Determine the [x, y] coordinate at the center of the cell enclosing the given text.  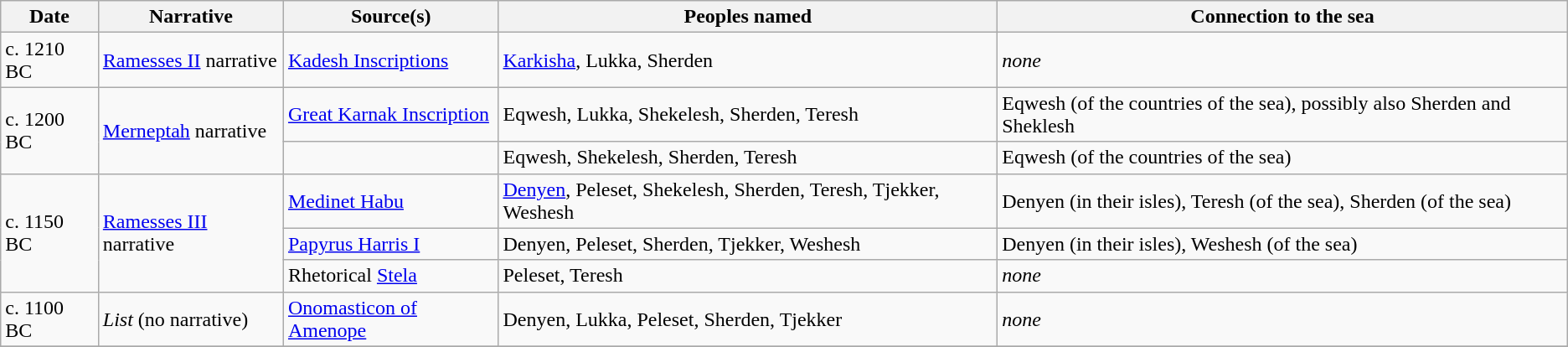
Ramesses II narrative [191, 60]
Connection to the sea [1283, 17]
Denyen, Peleset, Shekelesh, Sherden, Teresh, Tjekker, Weshesh [748, 201]
Merneptah narrative [191, 131]
Kadesh Inscriptions [390, 60]
Eqwesh, Shekelesh, Sherden, Teresh [748, 158]
Peleset, Teresh [748, 276]
Onomasticon of Amenope [390, 319]
Great Karnak Inscription [390, 114]
Eqwesh (of the countries of the sea), possibly also Sherden and Sheklesh [1283, 114]
Eqwesh (of the countries of the sea) [1283, 158]
Medinet Habu [390, 201]
Eqwesh, Lukka, Shekelesh, Sherden, Teresh [748, 114]
List (no narrative) [191, 319]
Narrative [191, 17]
c. 1210 BC [50, 60]
c. 1200 BC [50, 131]
Karkisha, Lukka, Sherden [748, 60]
Ramesses III narrative [191, 233]
Denyen, Peleset, Sherden, Tjekker, Weshesh [748, 244]
Denyen (in their isles), Teresh (of the sea), Sherden (of the sea) [1283, 201]
Denyen (in their isles), Weshesh (of the sea) [1283, 244]
Date [50, 17]
Peoples named [748, 17]
Papyrus Harris I [390, 244]
c. 1100 BC [50, 319]
Rhetorical Stela [390, 276]
c. 1150 BC [50, 233]
Denyen, Lukka, Peleset, Sherden, Tjekker [748, 319]
Source(s) [390, 17]
